Determine the [X, Y] coordinate at the center of the cell enclosing the given text.  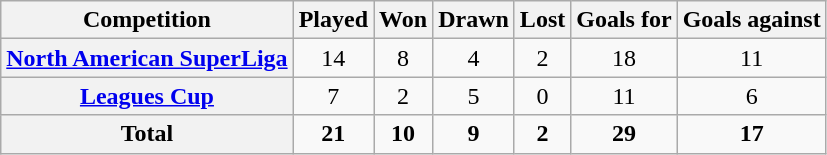
6 [752, 96]
Drawn [474, 20]
Played [333, 20]
Goals against [752, 20]
9 [474, 134]
5 [474, 96]
Goals for [624, 20]
29 [624, 134]
Lost [542, 20]
Leagues Cup [147, 96]
North American SuperLiga [147, 58]
17 [752, 134]
0 [542, 96]
18 [624, 58]
Won [404, 20]
14 [333, 58]
8 [404, 58]
Total [147, 134]
Competition [147, 20]
10 [404, 134]
21 [333, 134]
4 [474, 58]
7 [333, 96]
